From the cell containing the given text, extract its center point as [X, Y] coordinate. 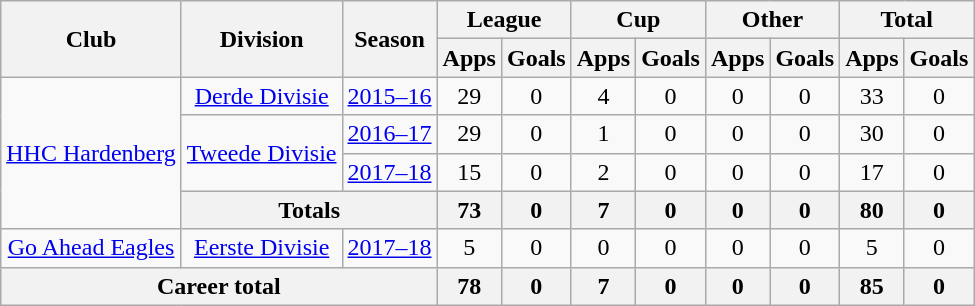
Tweede Divisie [262, 153]
17 [872, 172]
HHC Hardenberg [92, 153]
15 [469, 172]
80 [872, 210]
1 [603, 134]
73 [469, 210]
Other [772, 20]
Cup [638, 20]
Club [92, 39]
78 [469, 286]
30 [872, 134]
33 [872, 96]
Eerste Divisie [262, 248]
2016–17 [390, 134]
4 [603, 96]
2 [603, 172]
2015–16 [390, 96]
85 [872, 286]
Career total [219, 286]
Go Ahead Eagles [92, 248]
League [504, 20]
Season [390, 39]
Division [262, 39]
Total [907, 20]
Totals [309, 210]
Derde Divisie [262, 96]
